Find where the given text appears and provide that cell's center as (X, Y) coordinate. 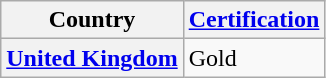
Country (92, 20)
Gold (254, 58)
Certification (254, 20)
United Kingdom (92, 58)
